Capture the cell that displays the provided text and extract its [X, Y] central coordinate. 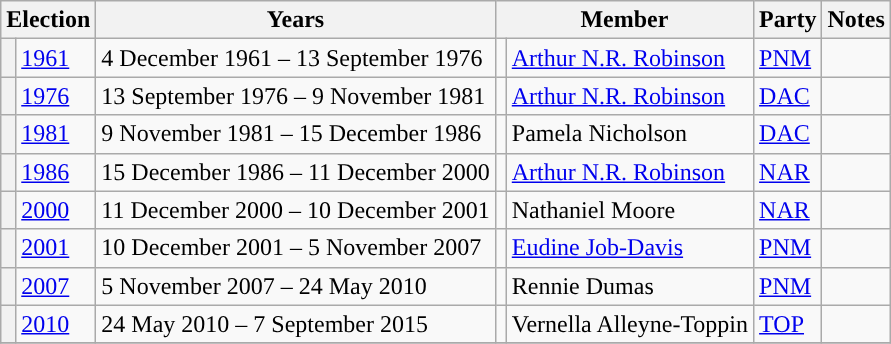
Years [296, 20]
9 November 1981 – 15 December 1986 [296, 134]
Eudine Job-Davis [630, 248]
4 December 1961 – 13 September 1976 [296, 58]
1981 [56, 134]
24 May 2010 – 7 September 2015 [296, 324]
1986 [56, 172]
Party [788, 20]
5 November 2007 – 24 May 2010 [296, 286]
1961 [56, 58]
TOP [788, 324]
2000 [56, 210]
Pamela Nicholson [630, 134]
10 December 2001 – 5 November 2007 [296, 248]
2007 [56, 286]
1976 [56, 96]
Member [624, 20]
2010 [56, 324]
2001 [56, 248]
13 September 1976 – 9 November 1981 [296, 96]
15 December 1986 – 11 December 2000 [296, 172]
11 December 2000 – 10 December 2001 [296, 210]
Notes [856, 20]
Vernella Alleyne-Toppin [630, 324]
Election [48, 20]
Rennie Dumas [630, 286]
Nathaniel Moore [630, 210]
